Capture the cell that displays the provided text and extract its [x, y] central coordinate. 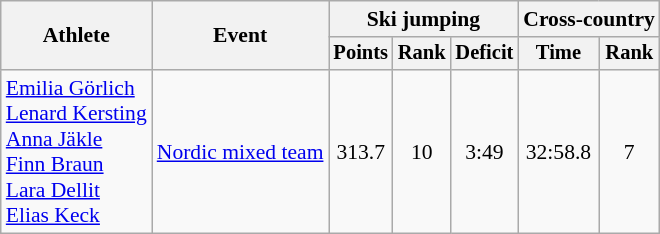
Athlete [76, 36]
10 [422, 152]
Points [360, 54]
32:58.8 [558, 152]
7 [630, 152]
Deficit [484, 54]
Event [240, 36]
313.7 [360, 152]
Nordic mixed team [240, 152]
Emilia GörlichLenard KerstingAnna JäkleFinn BraunLara DellitElias Keck [76, 152]
Cross-country [589, 19]
Ski jumping [423, 19]
Time [558, 54]
3:49 [484, 152]
